Scan for the cell matching the given text and deliver its [X, Y] coordinate at center. 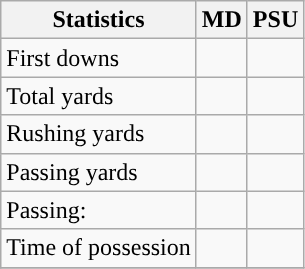
Time of possession [99, 248]
Total yards [99, 96]
Rushing yards [99, 134]
Passing: [99, 210]
Statistics [99, 20]
Passing yards [99, 172]
PSU [275, 20]
First downs [99, 58]
MD [222, 20]
